Return the [X, Y] coordinate for the center point of the cell that contains the specified text.  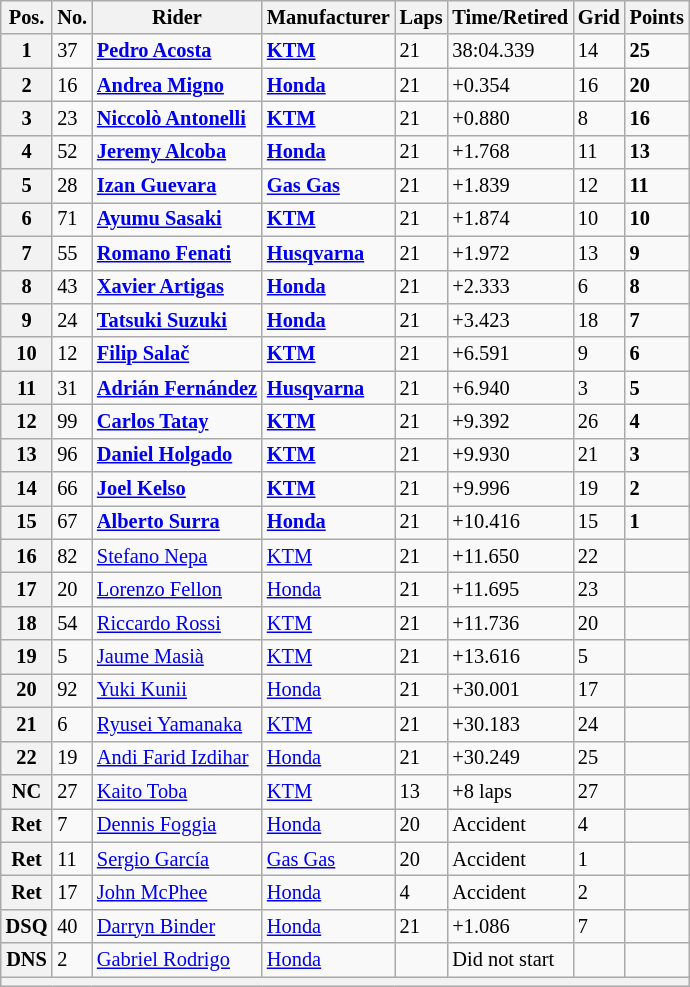
Riccardo Rossi [177, 623]
Jaume Masià [177, 657]
40 [72, 926]
Xavier Artigas [177, 287]
43 [72, 287]
Points [657, 17]
+1.768 [510, 152]
Niccolò Antonelli [177, 118]
DNS [27, 960]
Darryn Binder [177, 926]
Joel Kelso [177, 489]
Izan Guevara [177, 186]
Pedro Acosta [177, 51]
+2.333 [510, 287]
+1.972 [510, 253]
Kaito Toba [177, 791]
+11.650 [510, 556]
+30.249 [510, 758]
+9.392 [510, 421]
Manufacturer [328, 17]
26 [599, 421]
Alberto Surra [177, 522]
+8 laps [510, 791]
DSQ [27, 926]
+6.591 [510, 354]
54 [72, 623]
Carlos Tatay [177, 421]
+11.695 [510, 589]
67 [72, 522]
96 [72, 455]
Adrián Fernández [177, 388]
Did not start [510, 960]
71 [72, 219]
+3.423 [510, 320]
99 [72, 421]
+9.996 [510, 489]
66 [72, 489]
31 [72, 388]
+0.880 [510, 118]
Ryusei Yamanaka [177, 724]
38:04.339 [510, 51]
Andi Farid Izdihar [177, 758]
Pos. [27, 17]
+30.001 [510, 690]
NC [27, 791]
55 [72, 253]
Jeremy Alcoba [177, 152]
John McPhee [177, 892]
+1.086 [510, 926]
+9.930 [510, 455]
Stefano Nepa [177, 556]
Romano Fenati [177, 253]
37 [72, 51]
+13.616 [510, 657]
+0.354 [510, 85]
Gabriel Rodrigo [177, 960]
+30.183 [510, 724]
Grid [599, 17]
92 [72, 690]
Tatsuki Suzuki [177, 320]
Laps [422, 17]
No. [72, 17]
Rider [177, 17]
Andrea Migno [177, 85]
Time/Retired [510, 17]
Dennis Foggia [177, 825]
Ayumu Sasaki [177, 219]
+1.874 [510, 219]
Lorenzo Fellon [177, 589]
Sergio García [177, 859]
+1.839 [510, 186]
Daniel Holgado [177, 455]
+10.416 [510, 522]
Yuki Kunii [177, 690]
+11.736 [510, 623]
28 [72, 186]
82 [72, 556]
52 [72, 152]
+6.940 [510, 388]
Filip Salač [177, 354]
